Search for the cell housing the specified text and yield its [x, y] center coordinate. 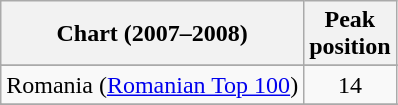
Chart (2007–2008) [152, 34]
Peakposition [350, 34]
Romania (Romanian Top 100) [152, 85]
14 [350, 85]
